Search for the cell housing the specified text and yield its (x, y) center coordinate. 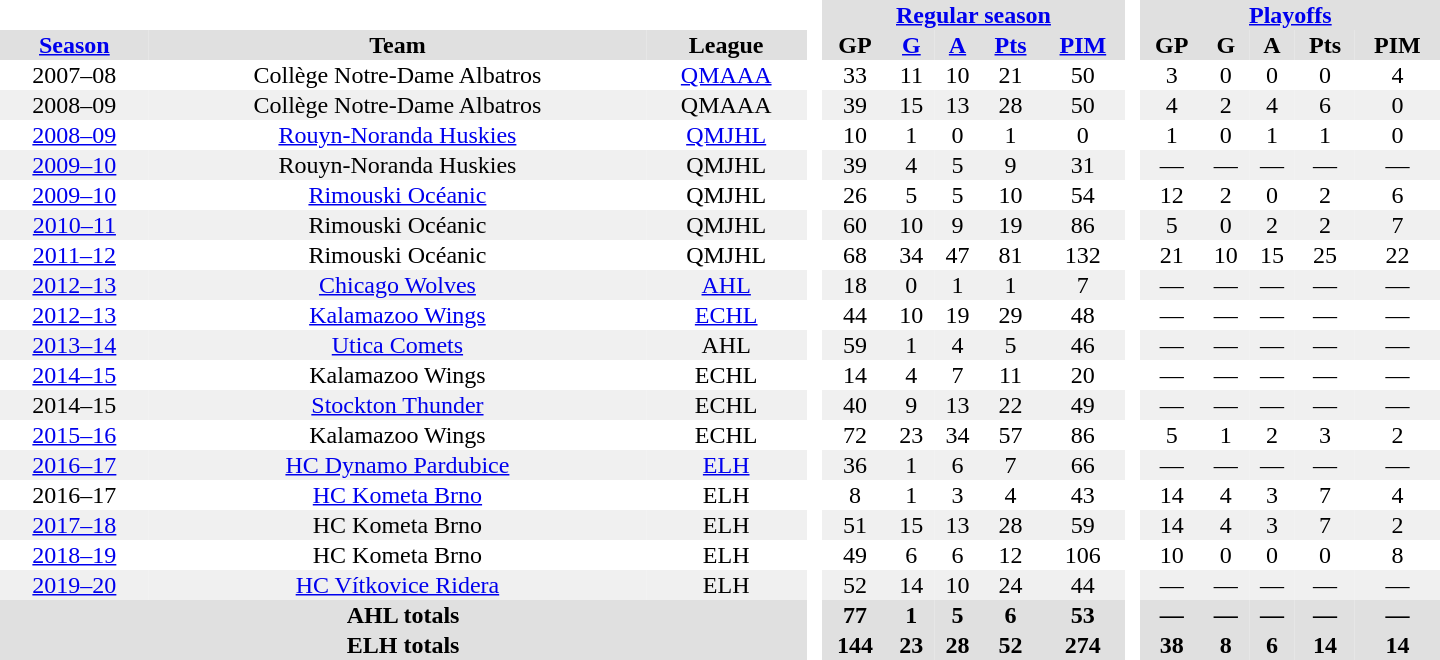
2007–08 (74, 75)
48 (1082, 315)
106 (1082, 555)
38 (1172, 645)
League (726, 45)
77 (856, 615)
144 (856, 645)
Regular season (974, 15)
18 (856, 285)
Playoffs (1290, 15)
2018–19 (74, 555)
54 (1082, 195)
2010–11 (74, 225)
53 (1082, 615)
33 (856, 75)
AHL totals (403, 615)
51 (856, 525)
2013–14 (74, 345)
43 (1082, 495)
Stockton Thunder (398, 405)
274 (1082, 645)
25 (1325, 255)
Chicago Wolves (398, 285)
2015–16 (74, 435)
24 (1011, 585)
2019–20 (74, 585)
ELH totals (403, 645)
60 (856, 225)
2017–18 (74, 525)
31 (1082, 165)
46 (1082, 345)
Team (398, 45)
29 (1011, 315)
66 (1082, 465)
20 (1082, 375)
72 (856, 435)
47 (957, 255)
HC Dynamo Pardubice (398, 465)
2011–12 (74, 255)
40 (856, 405)
26 (856, 195)
Utica Comets (398, 345)
36 (856, 465)
57 (1011, 435)
132 (1082, 255)
68 (856, 255)
Season (74, 45)
HC Vítkovice Ridera (398, 585)
81 (1011, 255)
